Locate the cell with the specified text and output its (X, Y) center coordinate. 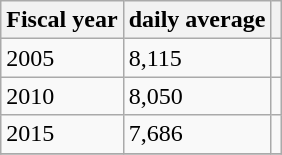
7,686 (197, 134)
daily average (197, 20)
2005 (62, 58)
8,115 (197, 58)
2010 (62, 96)
8,050 (197, 96)
2015 (62, 134)
Fiscal year (62, 20)
